Scan for the cell matching the given text and deliver its [X, Y] coordinate at center. 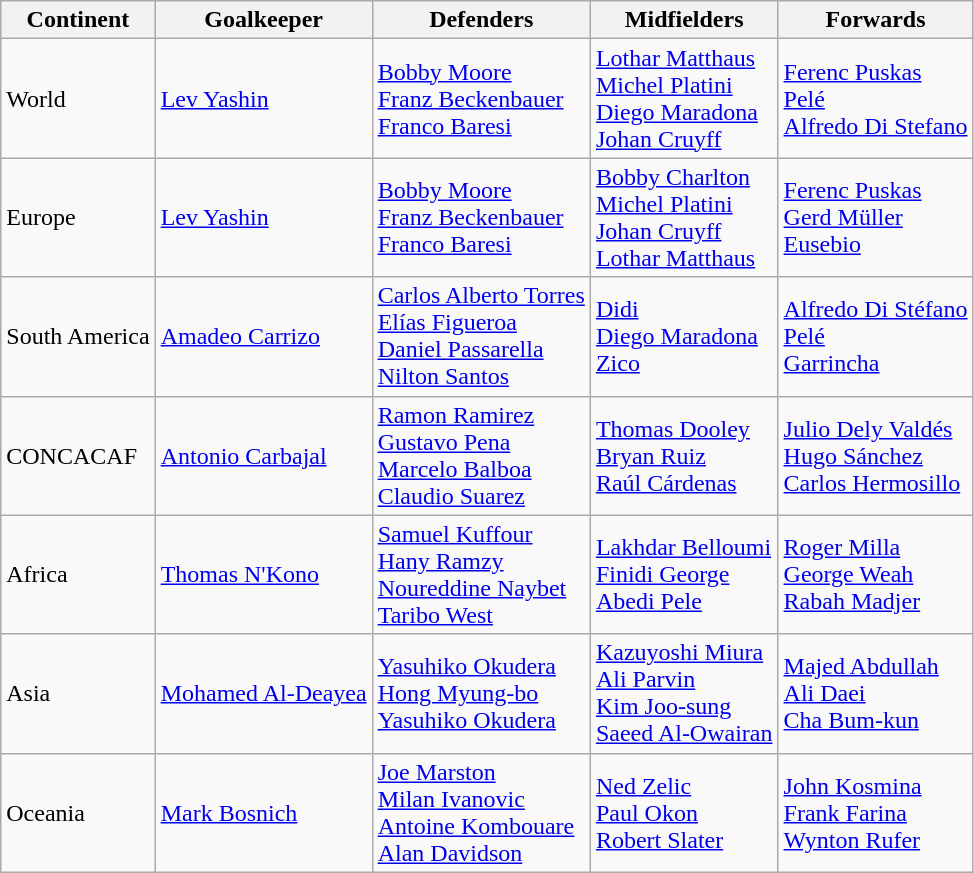
Julio Dely Valdés Hugo Sánchez Carlos Hermosillo [876, 456]
Forwards [876, 20]
Mark Bosnich [264, 812]
Mohamed Al-Deayea [264, 694]
South America [78, 336]
Alfredo Di Stéfano Pelé Garrincha [876, 336]
Bobby Charlton Michel Platini Johan Cruyff Lothar Matthaus [684, 218]
Oceania [78, 812]
Roger Milla George Weah Rabah Madjer [876, 574]
Europe [78, 218]
Didi Diego Maradona Zico [684, 336]
Lakhdar Belloumi Finidi George Abedi Pele [684, 574]
John Kosmina Frank Farina Wynton Rufer [876, 812]
Ned Zelic Paul Okon Robert Slater [684, 812]
Defenders [481, 20]
Antonio Carbajal [264, 456]
Carlos Alberto Torres Elías Figueroa Daniel Passarella Nilton Santos [481, 336]
Thomas Dooley Bryan Ruiz Raúl Cárdenas [684, 456]
Ferenc Puskas Pelé Alfredo Di Stefano [876, 98]
Majed Abdullah Ali Daei Cha Bum-kun [876, 694]
Ferenc Puskas Gerd Müller Eusebio [876, 218]
Goalkeeper [264, 20]
Yasuhiko Okudera Hong Myung-bo Yasuhiko Okudera [481, 694]
Samuel Kuffour Hany Ramzy Noureddine Naybet Taribo West [481, 574]
Joe Marston Milan Ivanovic Antoine Kombouare Alan Davidson [481, 812]
Asia [78, 694]
World [78, 98]
Thomas N'Kono [264, 574]
Kazuyoshi Miura Ali Parvin Kim Joo-sung Saeed Al-Owairan [684, 694]
Amadeo Carrizo [264, 336]
Midfielders [684, 20]
Africa [78, 574]
Lothar Matthaus Michel Platini Diego Maradona Johan Cruyff [684, 98]
Ramon Ramirez Gustavo Pena Marcelo Balboa Claudio Suarez [481, 456]
Continent [78, 20]
CONCACAF [78, 456]
